From the cell containing the given text, extract its center point as [x, y] coordinate. 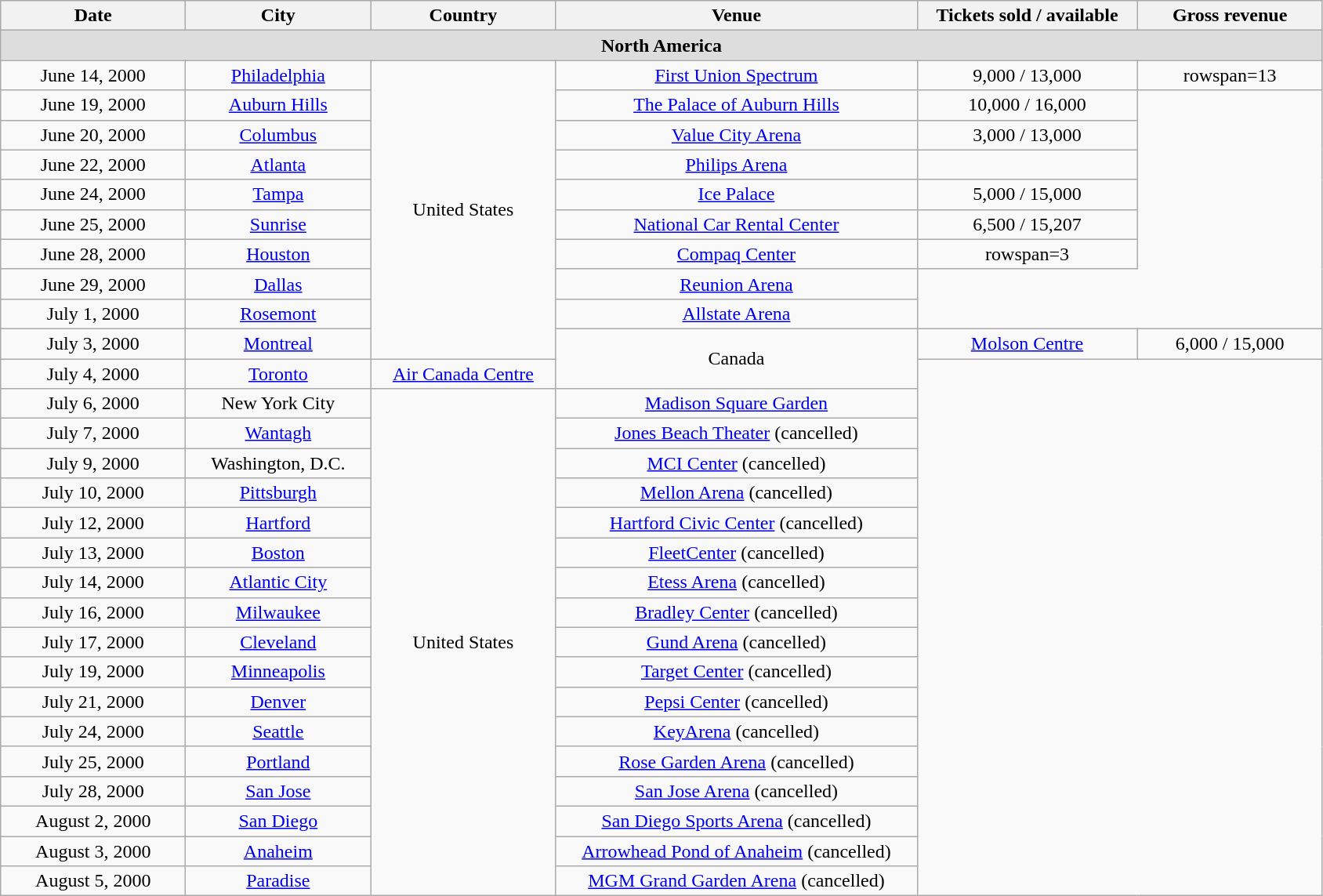
June 22, 2000 [93, 165]
Ice Palace [737, 194]
First Union Spectrum [737, 75]
National Car Rental Center [737, 224]
June 25, 2000 [93, 224]
rowspan=3 [1027, 254]
Pittsburgh [278, 493]
Arrowhead Pond of Anaheim (cancelled) [737, 851]
July 28, 2000 [93, 791]
July 24, 2000 [93, 731]
Compaq Center [737, 254]
August 2, 2000 [93, 821]
rowspan=13 [1230, 75]
July 9, 2000 [93, 463]
Boston [278, 553]
Target Center (cancelled) [737, 672]
Molson Centre [1027, 343]
Rosemont [278, 314]
Columbus [278, 135]
Hartford [278, 523]
July 14, 2000 [93, 582]
FleetCenter (cancelled) [737, 553]
Etess Arena (cancelled) [737, 582]
10,000 / 16,000 [1027, 105]
July 12, 2000 [93, 523]
Denver [278, 702]
6,000 / 15,000 [1230, 343]
City [278, 16]
Auburn Hills [278, 105]
Anaheim [278, 851]
Reunion Arena [737, 284]
Cleveland [278, 642]
Houston [278, 254]
July 1, 2000 [93, 314]
Madison Square Garden [737, 404]
The Palace of Auburn Hills [737, 105]
July 21, 2000 [93, 702]
Atlanta [278, 165]
July 4, 2000 [93, 374]
Wantagh [278, 433]
Portland [278, 761]
Gund Arena (cancelled) [737, 642]
June 24, 2000 [93, 194]
August 5, 2000 [93, 881]
Value City Arena [737, 135]
June 28, 2000 [93, 254]
Milwaukee [278, 612]
San Diego Sports Arena (cancelled) [737, 821]
Mellon Arena (cancelled) [737, 493]
July 16, 2000 [93, 612]
San Jose Arena (cancelled) [737, 791]
North America [661, 45]
Bradley Center (cancelled) [737, 612]
Seattle [278, 731]
July 7, 2000 [93, 433]
Dallas [278, 284]
June 19, 2000 [93, 105]
June 20, 2000 [93, 135]
9,000 / 13,000 [1027, 75]
July 19, 2000 [93, 672]
Rose Garden Arena (cancelled) [737, 761]
Allstate Arena [737, 314]
July 13, 2000 [93, 553]
July 17, 2000 [93, 642]
July 6, 2000 [93, 404]
KeyArena (cancelled) [737, 731]
Tampa [278, 194]
San Jose [278, 791]
Toronto [278, 374]
Philadelphia [278, 75]
Montreal [278, 343]
MGM Grand Garden Arena (cancelled) [737, 881]
Canada [737, 358]
July 10, 2000 [93, 493]
Tickets sold / available [1027, 16]
Washington, D.C. [278, 463]
Hartford Civic Center (cancelled) [737, 523]
Date [93, 16]
Jones Beach Theater (cancelled) [737, 433]
June 29, 2000 [93, 284]
Minneapolis [278, 672]
MCI Center (cancelled) [737, 463]
Atlantic City [278, 582]
6,500 / 15,207 [1027, 224]
Philips Arena [737, 165]
Venue [737, 16]
Gross revenue [1230, 16]
Country [463, 16]
June 14, 2000 [93, 75]
3,000 / 13,000 [1027, 135]
July 25, 2000 [93, 761]
Paradise [278, 881]
New York City [278, 404]
Air Canada Centre [463, 374]
July 3, 2000 [93, 343]
San Diego [278, 821]
Sunrise [278, 224]
5,000 / 15,000 [1027, 194]
Pepsi Center (cancelled) [737, 702]
August 3, 2000 [93, 851]
